Search for the cell housing the specified text and yield its [X, Y] center coordinate. 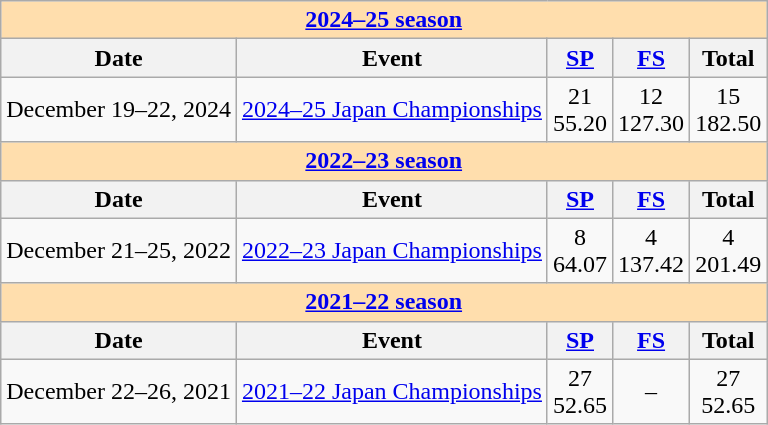
2021–22 Japan Championships [392, 392]
8 64.07 [580, 250]
December 19–22, 2024 [119, 110]
2022–23 season [384, 161]
– [652, 392]
2024–25 Japan Championships [392, 110]
2021–22 season [384, 302]
15 182.50 [728, 110]
4 201.49 [728, 250]
2024–25 season [384, 20]
December 22–26, 2021 [119, 392]
4 137.42 [652, 250]
2022–23 Japan Championships [392, 250]
21 55.20 [580, 110]
12 127.30 [652, 110]
December 21–25, 2022 [119, 250]
